Identify which cell holds the provided text, then report its [x, y] central coordinate. 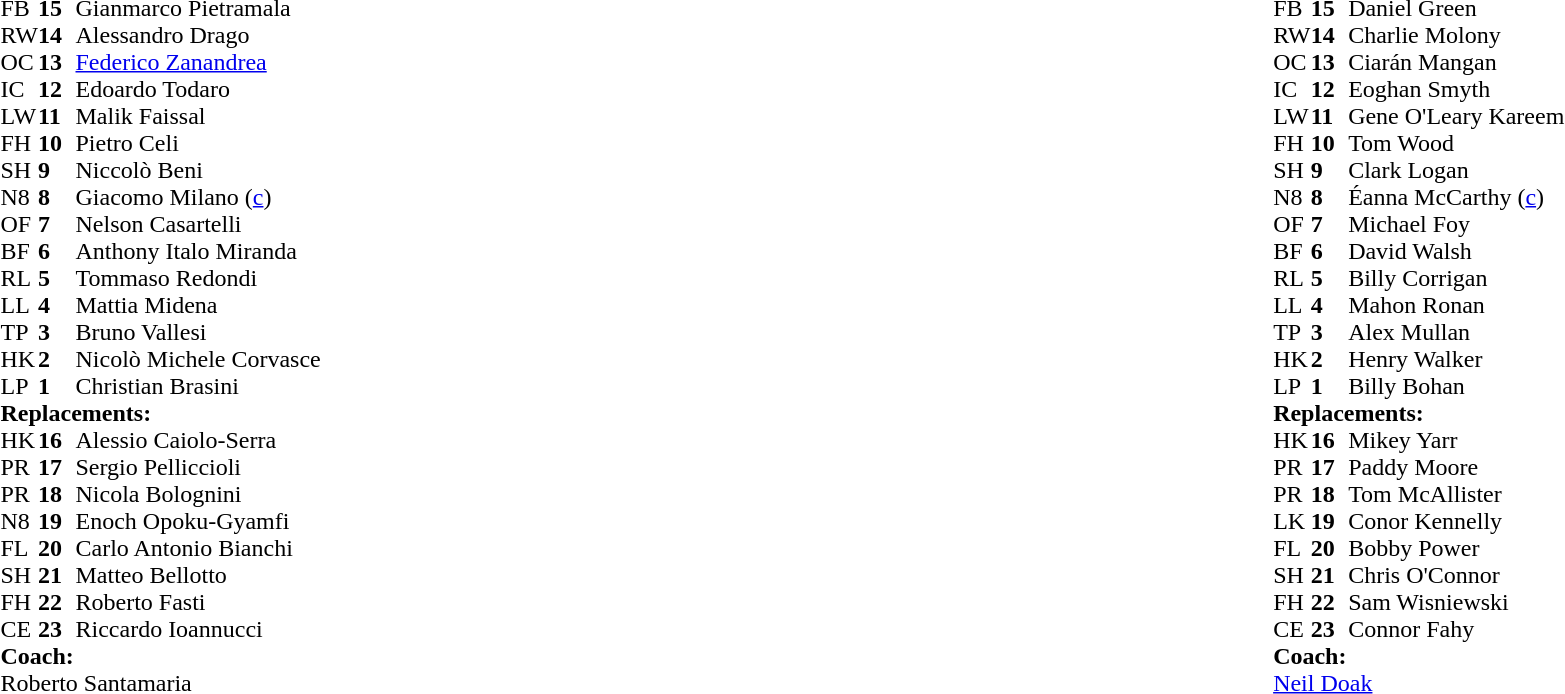
Billy Bohan [1456, 386]
Pietro Celi [198, 144]
Nicola Bolognini [198, 494]
Malik Faissal [198, 116]
Tommaso Redondi [198, 278]
Christian Brasini [198, 386]
Niccolò Beni [198, 170]
Edoardo Todaro [198, 90]
Conor Kennelly [1456, 522]
Bruno Vallesi [198, 332]
LK [1292, 522]
Nicolò Michele Corvasce [198, 360]
Mattia Midena [198, 306]
David Walsh [1456, 252]
Carlo Antonio Bianchi [198, 548]
Matteo Bellotto [198, 576]
Sergio Pelliccioli [198, 468]
Enoch Opoku-Gyamfi [198, 522]
Alessio Caiolo-Serra [198, 440]
Mahon Ronan [1456, 306]
Gene O'Leary Kareem [1456, 116]
Bobby Power [1456, 548]
Sam Wisniewski [1456, 602]
Éanna McCarthy (c) [1456, 198]
Anthony Italo Miranda [198, 252]
Clark Logan [1456, 170]
Charlie Molony [1456, 36]
Roberto Fasti [198, 602]
Mikey Yarr [1456, 440]
Nelson Casartelli [198, 224]
Chris O'Connor [1456, 576]
Henry Walker [1456, 360]
Michael Foy [1456, 224]
Alex Mullan [1456, 332]
Paddy Moore [1456, 468]
Billy Corrigan [1456, 278]
Giacomo Milano (c) [198, 198]
Tom McAllister [1456, 494]
Connor Fahy [1456, 630]
Eoghan Smyth [1456, 90]
Tom Wood [1456, 144]
Federico Zanandrea [198, 62]
Riccardo Ioannucci [198, 630]
Ciarán Mangan [1456, 62]
Alessandro Drago [198, 36]
